Return [x, y] of the center of cell containing provided text 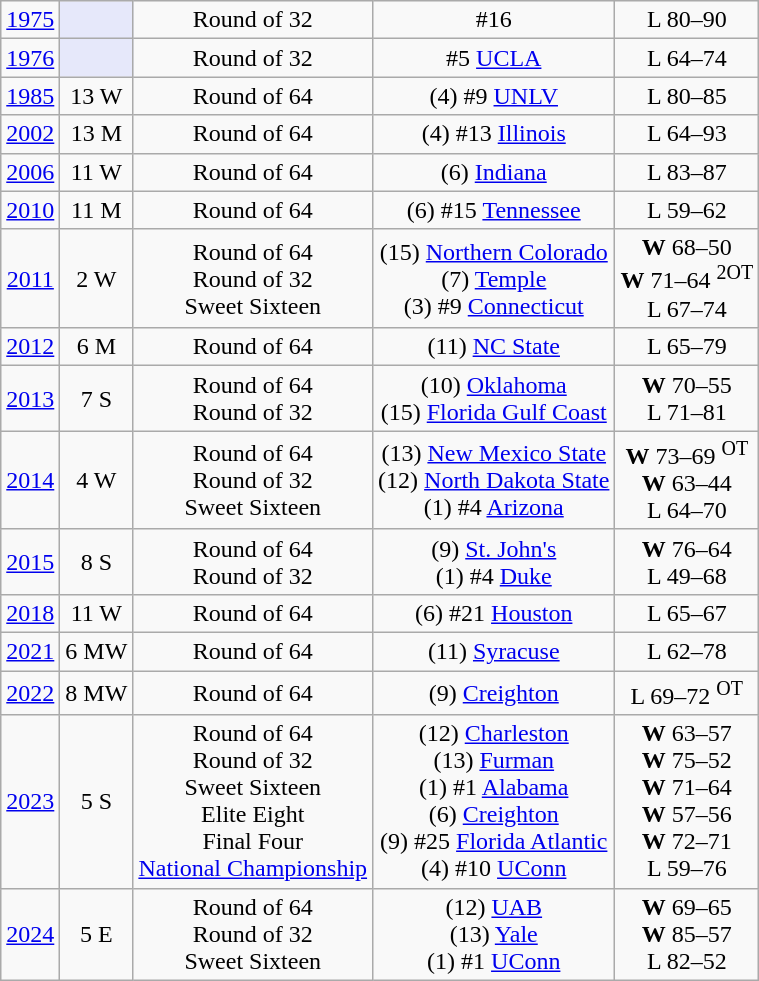
L 69–72 OT [687, 694]
L 65–79 [687, 347]
6 M [96, 347]
1985 [30, 96]
13 M [96, 134]
(11) Syracuse [494, 651]
2012 [30, 347]
4 W [96, 480]
2024 [30, 934]
2021 [30, 651]
2002 [30, 134]
L 62–78 [687, 651]
5 E [96, 934]
1976 [30, 58]
(13) New Mexico State(12) North Dakota State(1) #4 Arizona [494, 480]
(4) #9 UNLV [494, 96]
2022 [30, 694]
W 73–69 OTW 63–44L 64–70 [687, 480]
W 69–65W 85–57 L 82–52 [687, 934]
7 S [96, 398]
2018 [30, 613]
L 65–67 [687, 613]
6 MW [96, 651]
(10) Oklahoma(15) Florida Gulf Coast [494, 398]
L 80–85 [687, 96]
(6) Indiana [494, 172]
(12) UAB(13) Yale(1) #1 UConn [494, 934]
2 W [96, 278]
13 W [96, 96]
W 68–50W 71–64 2OTL 67–74 [687, 278]
(9) Creighton [494, 694]
2013 [30, 398]
#16 [494, 20]
2006 [30, 172]
L 59–62 [687, 210]
2010 [30, 210]
2011 [30, 278]
Round of 64Round of 32Sweet SixteenElite EightFinal FourNational Championship [253, 802]
(6) #21 Houston [494, 613]
L 64–74 [687, 58]
W 70–55L 71–81 [687, 398]
(9) St. John's(1) #4 Duke [494, 562]
L 64–93 [687, 134]
(6) #15 Tennessee [494, 210]
(4) #13 Illinois [494, 134]
2023 [30, 802]
W 76–64L 49–68 [687, 562]
2015 [30, 562]
W 63–57W 75–52W 71–64W 57–56W 72–71 L 59–76 [687, 802]
1975 [30, 20]
L 80–90 [687, 20]
11 M [96, 210]
#5 UCLA [494, 58]
8 S [96, 562]
(11) NC State [494, 347]
5 S [96, 802]
(12) Charleston(13) Furman(1) #1 Alabama(6) Creighton(9) #25 Florida Atlantic(4) #10 UConn [494, 802]
2014 [30, 480]
L 83–87 [687, 172]
(15) Northern Colorado(7) Temple(3) #9 Connecticut [494, 278]
8 MW [96, 694]
